Find where the given text appears and provide that cell's center as (X, Y) coordinate. 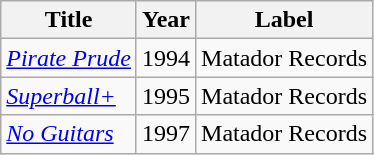
Title (69, 20)
Pirate Prude (69, 58)
1995 (166, 96)
Label (284, 20)
Year (166, 20)
No Guitars (69, 134)
1997 (166, 134)
1994 (166, 58)
Superball+ (69, 96)
